Provide the [x, y] coordinate of the cell's center where the given text is located.  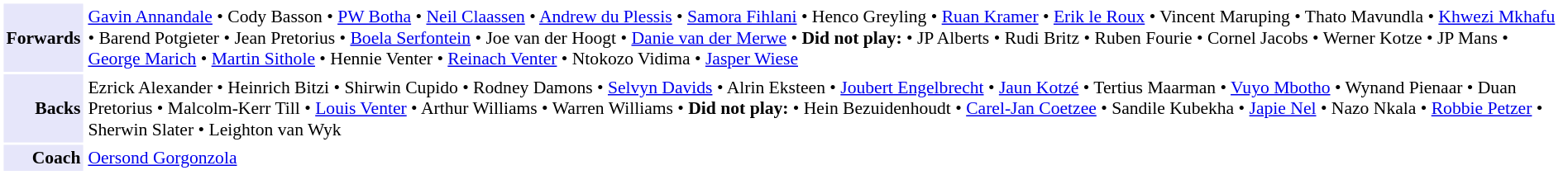
Oersond Gorgonzola [825, 158]
Coach [43, 158]
Forwards [43, 37]
Backs [43, 108]
